Extract the (X, Y) coordinate from the center of the cell holding the provided text.  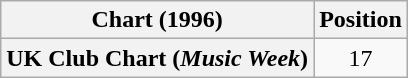
Chart (1996) (158, 20)
UK Club Chart (Music Week) (158, 58)
17 (361, 58)
Position (361, 20)
